Scan for the cell matching the given text and deliver its (X, Y) coordinate at center. 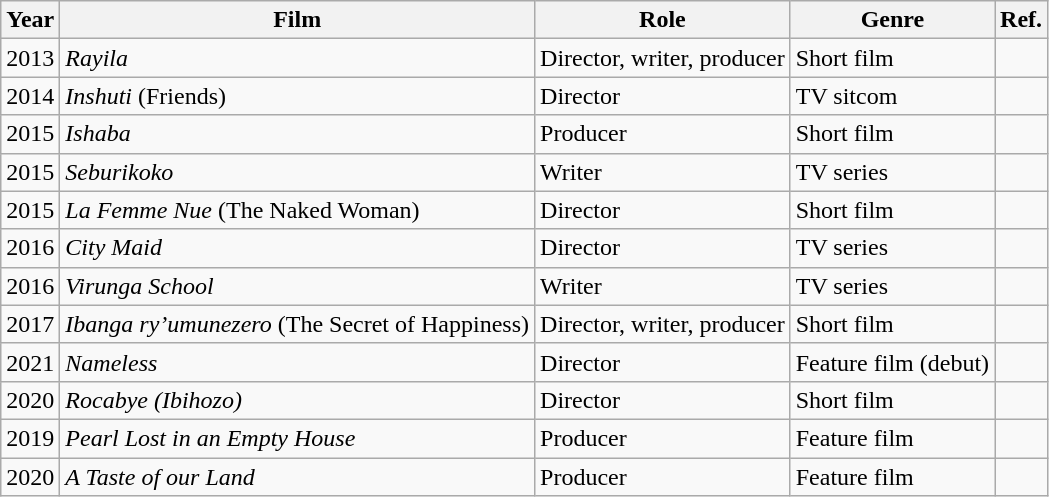
Ishaba (298, 134)
Virunga School (298, 286)
TV sitcom (892, 96)
Nameless (298, 362)
Inshuti (Friends) (298, 96)
Seburikoko (298, 172)
La Femme Nue (The Naked Woman) (298, 210)
Rayila (298, 58)
Ref. (1022, 20)
Year (30, 20)
2019 (30, 438)
A Taste of our Land (298, 477)
Rocabye (Ibihozo) (298, 400)
Feature film (debut) (892, 362)
Pearl Lost in an Empty House (298, 438)
Film (298, 20)
Ibanga ry’umunezero (The Secret of Happiness) (298, 324)
2021 (30, 362)
Genre (892, 20)
Role (663, 20)
2013 (30, 58)
2017 (30, 324)
2014 (30, 96)
City Maid (298, 248)
